From the cell containing the given text, extract its center point as [X, Y] coordinate. 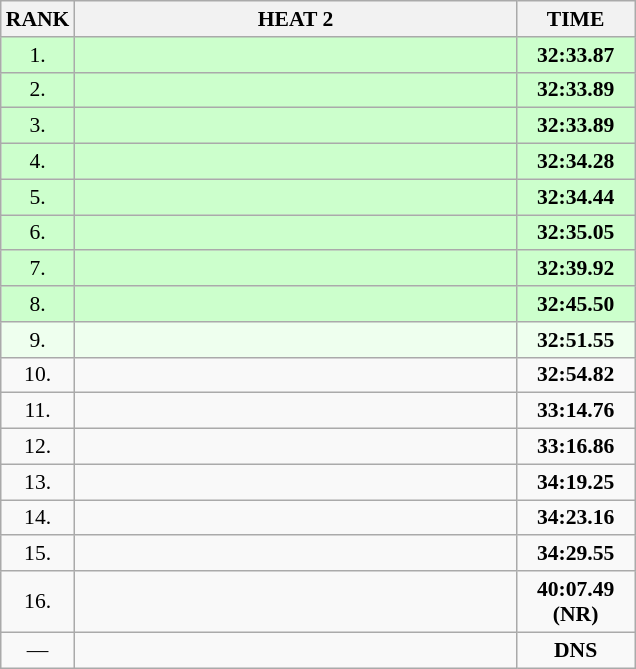
5. [38, 197]
32:39.92 [576, 269]
32:34.44 [576, 197]
13. [38, 482]
14. [38, 518]
34:19.25 [576, 482]
7. [38, 269]
33:14.76 [576, 411]
32:35.05 [576, 233]
1. [38, 55]
6. [38, 233]
4. [38, 162]
9. [38, 340]
40:07.49 (NR) [576, 602]
— [38, 650]
32:45.50 [576, 304]
32:54.82 [576, 375]
34:23.16 [576, 518]
2. [38, 90]
8. [38, 304]
DNS [576, 650]
TIME [576, 19]
12. [38, 447]
32:51.55 [576, 340]
10. [38, 375]
34:29.55 [576, 554]
15. [38, 554]
3. [38, 126]
RANK [38, 19]
32:34.28 [576, 162]
HEAT 2 [295, 19]
33:16.86 [576, 447]
11. [38, 411]
16. [38, 602]
32:33.87 [576, 55]
